Search for the cell housing the specified text and yield its (x, y) center coordinate. 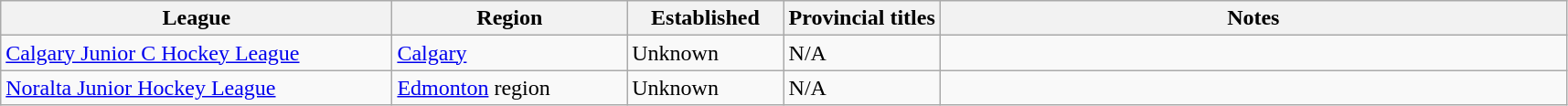
Region (510, 18)
Calgary (510, 53)
Noralta Junior Hockey League (197, 88)
Edmonton region (510, 88)
Provincial titles (861, 18)
Established (706, 18)
League (197, 18)
Calgary Junior C Hockey League (197, 53)
Notes (1253, 18)
